Output the [X, Y] coordinate of the center of the cell containing the given text.  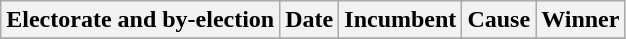
Cause [499, 20]
Date [310, 20]
Electorate and by-election [140, 20]
Incumbent [400, 20]
Winner [580, 20]
